Extract the (x, y) coordinate from the center of the cell holding the provided text.  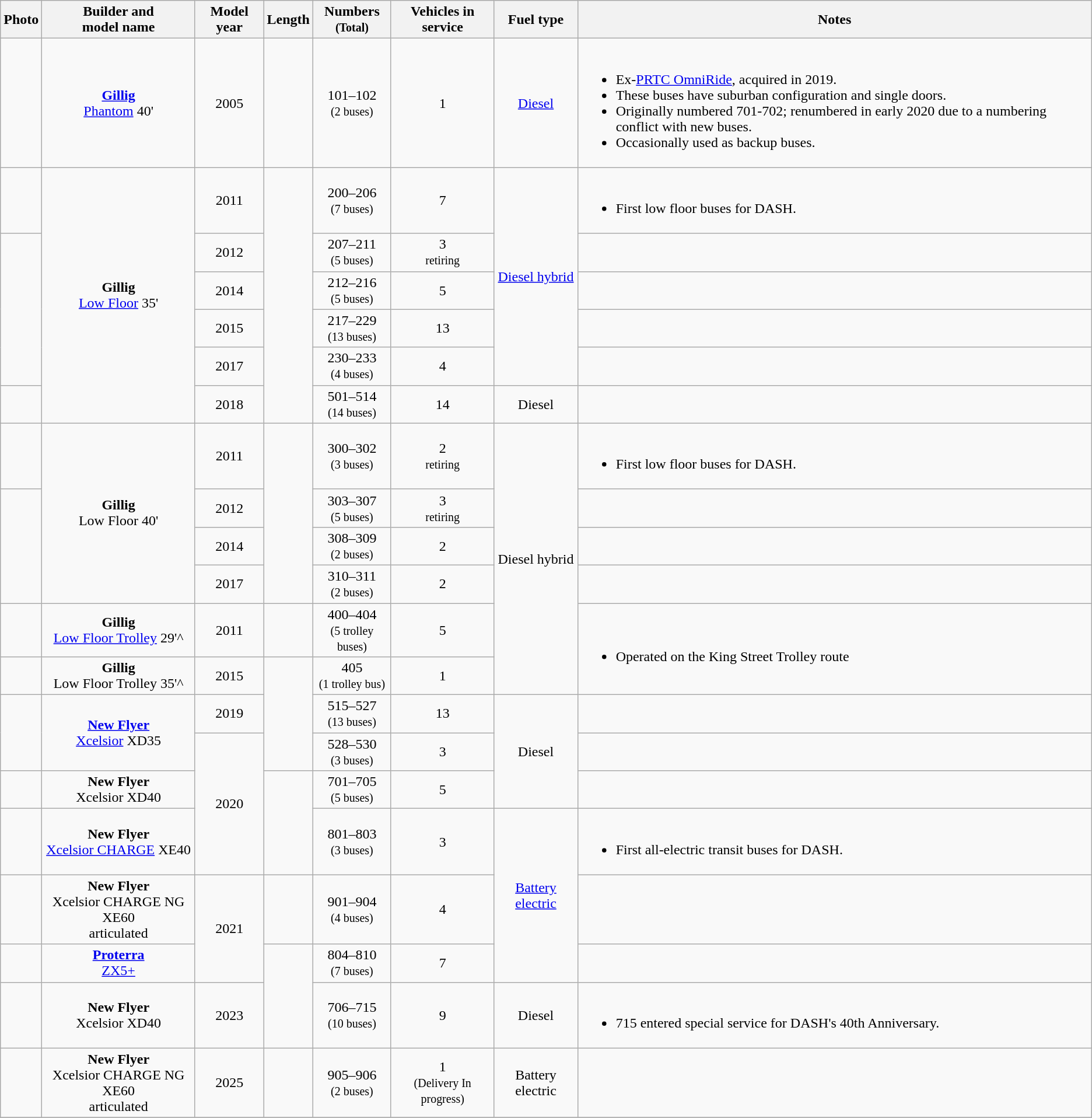
2005 (229, 103)
New FlyerXcelsior XD35 (119, 733)
GilligLow Floor 35' (119, 295)
9 (442, 1015)
Length (288, 20)
310–311(2 buses) (352, 584)
101–102(2 buses) (352, 103)
1(Delivery In progress) (442, 1083)
2021 (229, 928)
2018 (229, 404)
501–514(14 buses) (352, 404)
Numbers(Total) (352, 20)
GilligPhantom 40' (119, 103)
804–810(7 buses) (352, 963)
Photo (21, 20)
905–906(2 buses) (352, 1083)
303–307(5 buses) (352, 508)
715 entered special service for DASH's 40th Anniversary. (834, 1015)
2025 (229, 1083)
901–904(4 buses) (352, 909)
ProterraZX5+ (119, 963)
200–206(7 buses) (352, 201)
405(1 trolley bus) (352, 676)
308–309(2 buses) (352, 546)
14 (442, 404)
New FlyerXcelsior CHARGE XE40 (119, 841)
GilligLow Floor 40' (119, 513)
Operated on the King Street Trolley route (834, 649)
701–705(5 buses) (352, 790)
First all-electric transit buses for DASH. (834, 841)
212–216(5 buses) (352, 291)
2020 (229, 804)
515–527(13 buses) (352, 714)
528–530(3 buses) (352, 752)
217–229(13 buses) (352, 328)
2019 (229, 714)
Builder andmodel name (119, 20)
GilligLow Floor Trolley 29'^ (119, 630)
Fuel type (535, 20)
2retiring (442, 456)
Vehicles in service (442, 20)
GilligLow Floor Trolley 35'^ (119, 676)
Model year (229, 20)
801–803(3 buses) (352, 841)
400–404(5 trolley buses) (352, 630)
300–302(3 buses) (352, 456)
207–211(5 buses) (352, 252)
706–715(10 buses) (352, 1015)
Notes (834, 20)
2023 (229, 1015)
230–233(4 buses) (352, 366)
